Return (X, Y) of the center of cell containing provided text 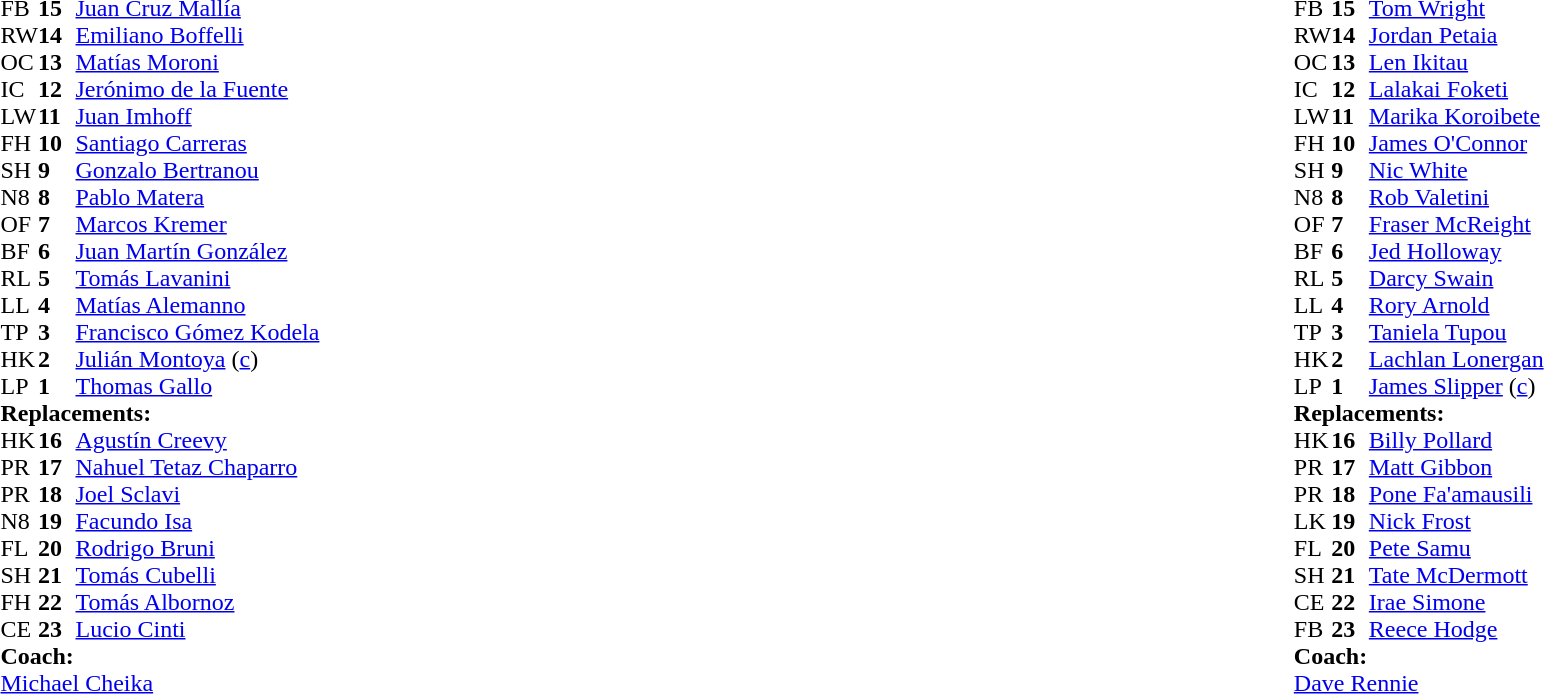
Tomás Albornoz (198, 602)
Pone Fa'amausili (1456, 494)
Jordan Petaia (1456, 36)
Nick Frost (1456, 522)
Juan Martín González (198, 252)
Jerónimo de la Fuente (198, 90)
Emiliano Boffelli (198, 36)
Rob Valetini (1456, 198)
Nic White (1456, 170)
Joel Sclavi (198, 494)
Darcy Swain (1456, 278)
Taniela Tupou (1456, 332)
Pablo Matera (198, 198)
Marika Koroibete (1456, 116)
James Slipper (c) (1456, 386)
Francisco Gómez Kodela (198, 332)
Thomas Gallo (198, 386)
Agustín Creevy (198, 440)
Juan Imhoff (198, 116)
Jed Holloway (1456, 252)
Pete Samu (1456, 548)
Rory Arnold (1456, 306)
Tomás Lavanini (198, 278)
Lucio Cinti (198, 630)
Reece Hodge (1456, 630)
Santiago Carreras (198, 144)
Lachlan Lonergan (1456, 360)
James O'Connor (1456, 144)
Julián Montoya (c) (198, 360)
Gonzalo Bertranou (198, 170)
Lalakai Foketi (1456, 90)
Irae Simone (1456, 602)
FB (1313, 630)
Tomás Cubelli (198, 576)
Matías Alemanno (198, 306)
Rodrigo Bruni (198, 548)
LK (1313, 522)
Matías Moroni (198, 62)
Len Ikitau (1456, 62)
Nahuel Tetaz Chaparro (198, 468)
Billy Pollard (1456, 440)
Fraser McReight (1456, 224)
Facundo Isa (198, 522)
Matt Gibbon (1456, 468)
Tate McDermott (1456, 576)
Marcos Kremer (198, 224)
